Determine the [X, Y] coordinate at the center of the cell enclosing the given text.  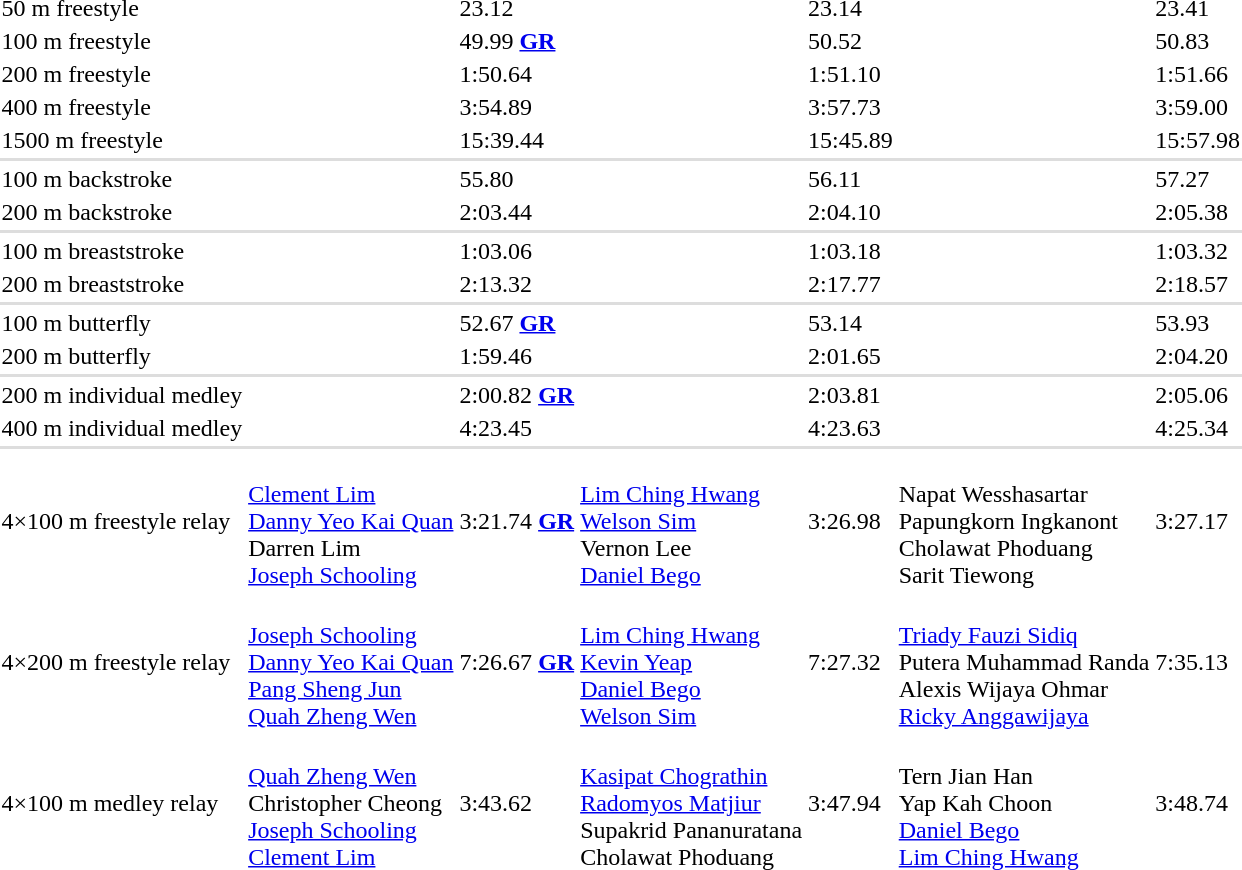
15:57.98 [1198, 140]
400 m freestyle [122, 107]
3:59.00 [1198, 107]
2:05.38 [1198, 212]
2:01.65 [851, 356]
7:35.13 [1198, 662]
2:04.20 [1198, 356]
2:03.44 [517, 212]
2:18.57 [1198, 284]
4:23.45 [517, 428]
57.27 [1198, 179]
100 m backstroke [122, 179]
1:51.66 [1198, 74]
3:27.17 [1198, 521]
3:21.74 GR [517, 521]
53.14 [851, 323]
55.80 [517, 179]
3:57.73 [851, 107]
200 m individual medley [122, 395]
3:54.89 [517, 107]
1:03.32 [1198, 251]
Joseph SchoolingDanny Yeo Kai QuanPang Sheng JunQuah Zheng Wen [351, 662]
200 m backstroke [122, 212]
2:04.10 [851, 212]
200 m breaststroke [122, 284]
4:23.63 [851, 428]
2:00.82 GR [517, 395]
7:27.32 [851, 662]
2:05.06 [1198, 395]
100 m freestyle [122, 41]
52.67 GR [517, 323]
50.83 [1198, 41]
400 m individual medley [122, 428]
1:59.46 [517, 356]
Clement LimDanny Yeo Kai QuanDarren LimJoseph Schooling [351, 521]
1:03.06 [517, 251]
7:26.67 GR [517, 662]
3:26.98 [851, 521]
15:45.89 [851, 140]
1:51.10 [851, 74]
50.52 [851, 41]
Triady Fauzi SidiqPutera Muhammad RandaAlexis Wijaya OhmarRicky Anggawijaya [1024, 662]
1500 m freestyle [122, 140]
4×100 m freestyle relay [122, 521]
2:03.81 [851, 395]
2:13.32 [517, 284]
200 m freestyle [122, 74]
200 m butterfly [122, 356]
49.99 GR [517, 41]
1:03.18 [851, 251]
Lim Ching HwangKevin YeapDaniel BegoWelson Sim [692, 662]
100 m breaststroke [122, 251]
15:39.44 [517, 140]
Napat WesshasartarPapungkorn IngkanontCholawat PhoduangSarit Tiewong [1024, 521]
56.11 [851, 179]
100 m butterfly [122, 323]
4×200 m freestyle relay [122, 662]
Lim Ching HwangWelson SimVernon LeeDaniel Bego [692, 521]
1:50.64 [517, 74]
2:17.77 [851, 284]
4:25.34 [1198, 428]
53.93 [1198, 323]
